Search for the cell housing the specified text and yield its [X, Y] center coordinate. 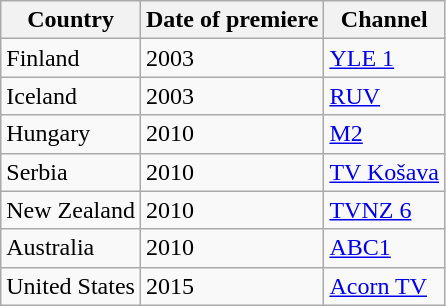
Australia [71, 248]
Acorn TV [384, 286]
New Zealand [71, 210]
Date of premiere [232, 20]
Iceland [71, 96]
Channel [384, 20]
TVNZ 6 [384, 210]
Finland [71, 58]
ABC1 [384, 248]
M2 [384, 134]
Hungary [71, 134]
YLE 1 [384, 58]
2015 [232, 286]
Country [71, 20]
Serbia [71, 172]
United States [71, 286]
TV Košava [384, 172]
RUV [384, 96]
